Scan for the cell matching the given text and deliver its [x, y] coordinate at center. 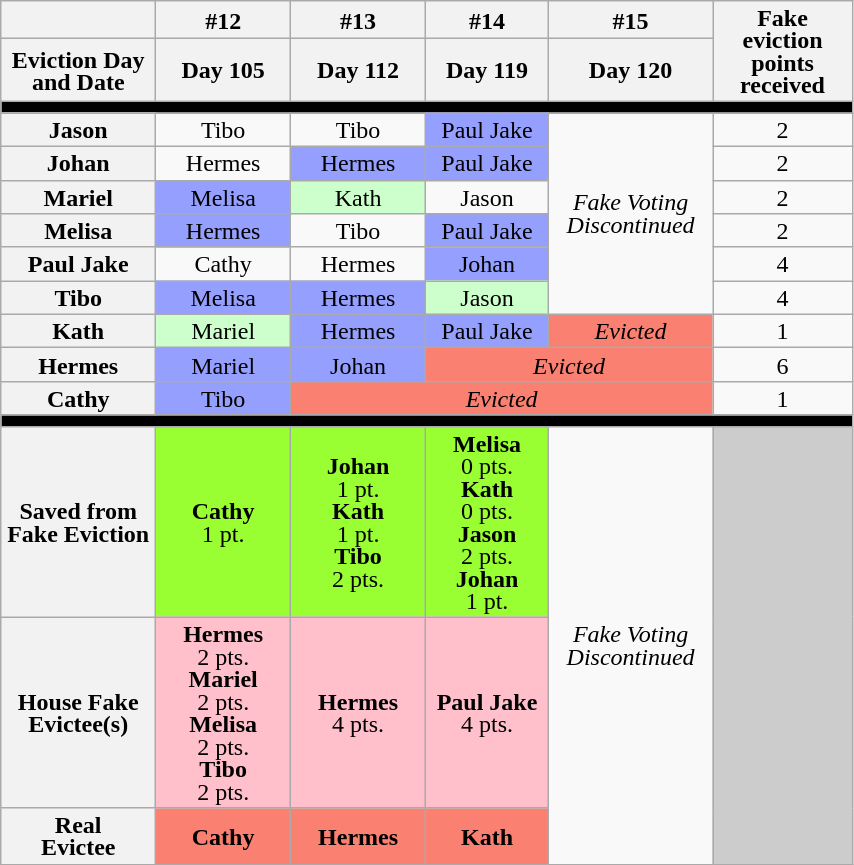
6 [783, 365]
RealEvictee [78, 836]
Hermes2 pts.Mariel2 pts.Melisa2 pts.Tibo2 pts. [224, 712]
Day 120 [630, 70]
#13 [358, 20]
#15 [630, 20]
House FakeEvictee(s) [78, 712]
Hermes 4 pts. [358, 712]
Paul Jake 4 pts. [488, 712]
Johan1 pt. Kath 1 pt. Tibo 2 pts. [358, 522]
Cathy 1 pt. [224, 522]
Day 119 [488, 70]
Day 105 [224, 70]
Fake eviction points received [783, 52]
Melisa0 pts. Kath 0 pts. Jason 2 pts. Johan 1 pt. [488, 522]
#14 [488, 20]
Eviction Day and Date [78, 70]
Day 112 [358, 70]
Saved fromFake Eviction [78, 522]
#12 [224, 20]
